Capture the cell that displays the provided text and extract its (x, y) central coordinate. 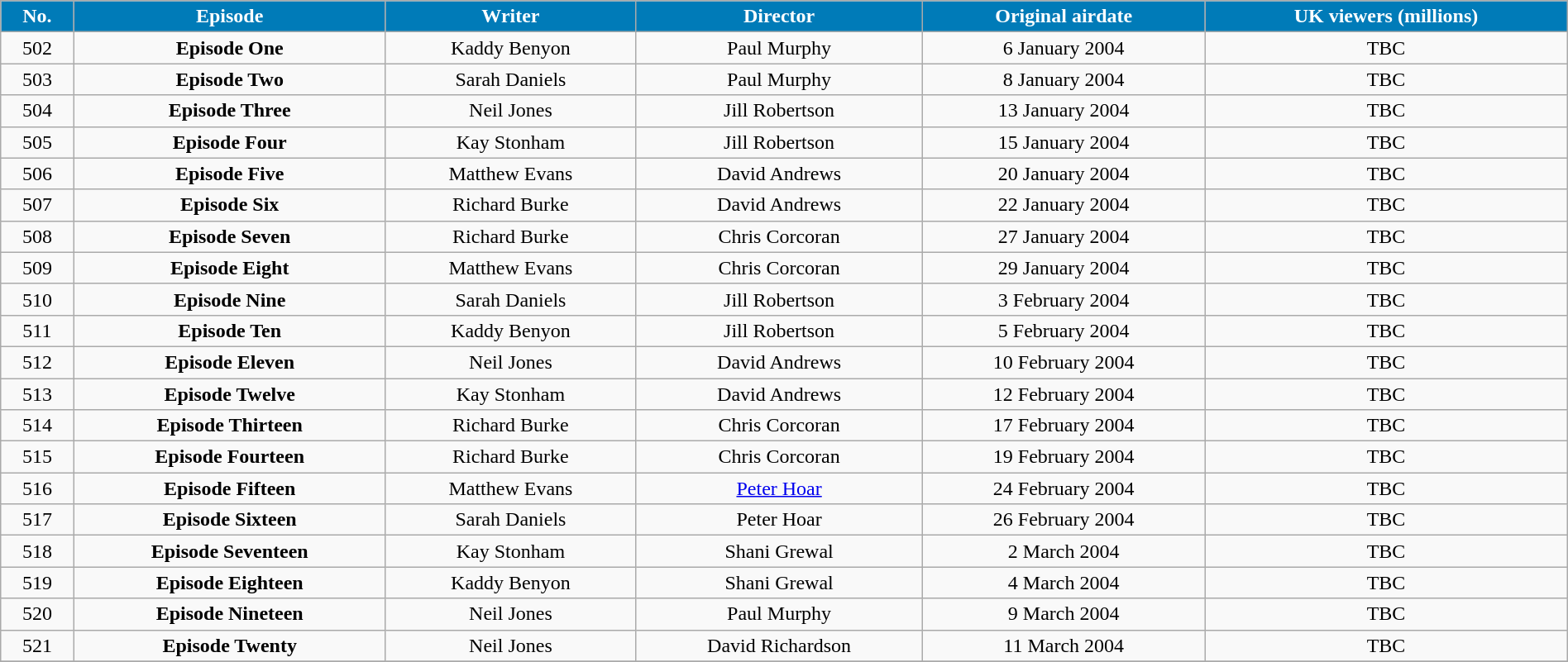
506 (37, 174)
Episode Two (230, 79)
517 (37, 520)
Director (779, 17)
Episode Four (230, 142)
Episode Seventeen (230, 551)
512 (37, 362)
19 February 2004 (1064, 457)
505 (37, 142)
24 February 2004 (1064, 488)
15 January 2004 (1064, 142)
20 January 2004 (1064, 174)
Writer (510, 17)
8 January 2004 (1064, 79)
Episode Sixteen (230, 520)
503 (37, 79)
504 (37, 111)
5 February 2004 (1064, 331)
518 (37, 551)
515 (37, 457)
Episode Six (230, 205)
Episode Seven (230, 236)
UK viewers (millions) (1386, 17)
521 (37, 645)
514 (37, 426)
502 (37, 48)
3 February 2004 (1064, 299)
519 (37, 583)
509 (37, 268)
Episode Twenty (230, 645)
507 (37, 205)
17 February 2004 (1064, 426)
6 January 2004 (1064, 48)
510 (37, 299)
Episode Thirteen (230, 426)
27 January 2004 (1064, 236)
4 March 2004 (1064, 583)
Original airdate (1064, 17)
Episode One (230, 48)
13 January 2004 (1064, 111)
Episode Fifteen (230, 488)
26 February 2004 (1064, 520)
520 (37, 614)
9 March 2004 (1064, 614)
29 January 2004 (1064, 268)
511 (37, 331)
516 (37, 488)
Episode Twelve (230, 394)
Episode Ten (230, 331)
Episode Eleven (230, 362)
508 (37, 236)
2 March 2004 (1064, 551)
Episode Three (230, 111)
No. (37, 17)
Episode Five (230, 174)
Episode Eighteen (230, 583)
22 January 2004 (1064, 205)
David Richardson (779, 645)
Episode Nineteen (230, 614)
Episode Eight (230, 268)
11 March 2004 (1064, 645)
513 (37, 394)
12 February 2004 (1064, 394)
Episode Fourteen (230, 457)
10 February 2004 (1064, 362)
Episode Nine (230, 299)
Episode (230, 17)
